Extract the (X, Y) coordinate from the center of the cell holding the provided text.  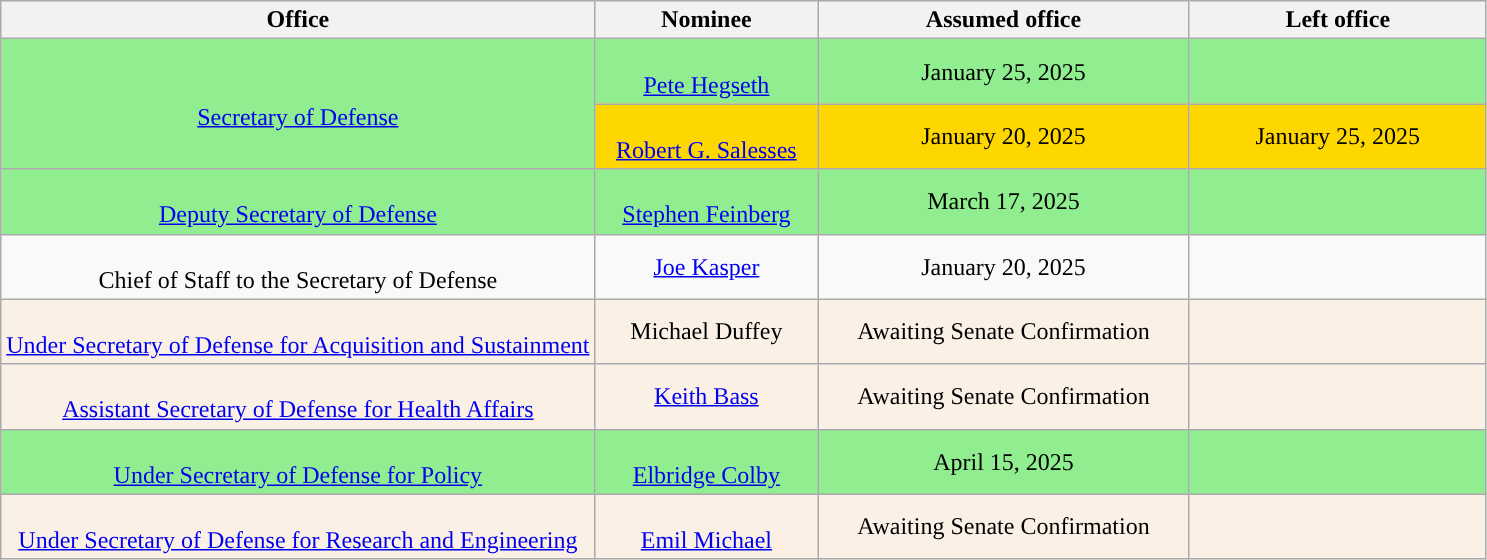
Chief of Staff to the Secretary of Defense (298, 266)
Nominee (706, 20)
April 15, 2025 (1004, 462)
Assistant Secretary of Defense for Health Affairs (298, 396)
Under Secretary of Defense for Policy (298, 462)
Stephen Feinberg (706, 202)
Robert G. Salesses (706, 136)
Secretary of Defense (298, 104)
Pete Hegseth (706, 72)
Elbridge Colby (706, 462)
Keith Bass (706, 396)
Under Secretary of Defense for Acquisition and Sustainment (298, 332)
Emil Michael (706, 526)
Michael Duffey (706, 332)
Joe Kasper (706, 266)
Deputy Secretary of Defense (298, 202)
Assumed office (1004, 20)
Under Secretary of Defense for Research and Engineering (298, 526)
March 17, 2025 (1004, 202)
Office (298, 20)
Left office (1338, 20)
